Provide the [x, y] coordinate of the cell's center where the given text is located.  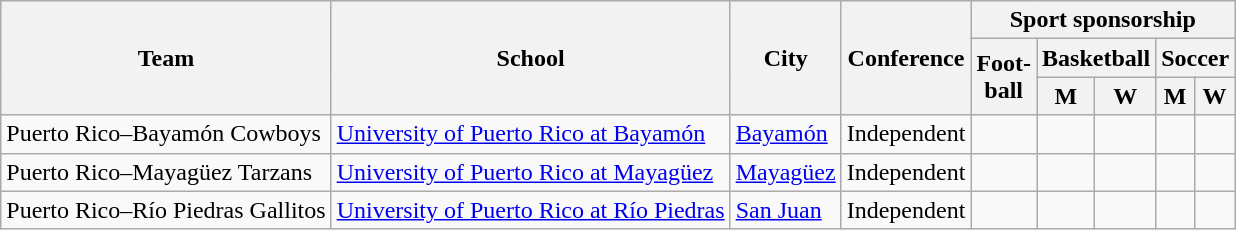
Team [166, 58]
Foot-ball [1004, 77]
University of Puerto Rico at Mayagüez [530, 172]
School [530, 58]
Puerto Rico–Bayamón Cowboys [166, 134]
City [786, 58]
San Juan [786, 210]
University of Puerto Rico at Río Piedras [530, 210]
Mayagüez [786, 172]
Sport sponsorship [1103, 20]
Soccer [1196, 58]
Puerto Rico–Mayagüez Tarzans [166, 172]
Basketball [1096, 58]
Bayamón [786, 134]
Puerto Rico–Río Piedras Gallitos [166, 210]
Conference [906, 58]
University of Puerto Rico at Bayamón [530, 134]
